Scan for the cell matching the given text and deliver its (X, Y) coordinate at center. 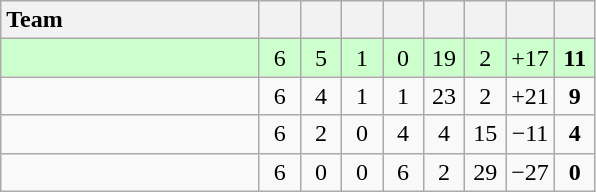
−27 (530, 172)
15 (486, 134)
11 (574, 58)
+17 (530, 58)
23 (444, 96)
5 (320, 58)
9 (574, 96)
+21 (530, 96)
−11 (530, 134)
29 (486, 172)
Team (130, 20)
19 (444, 58)
